Return the [x, y] coordinate for the center point of the cell that contains the specified text.  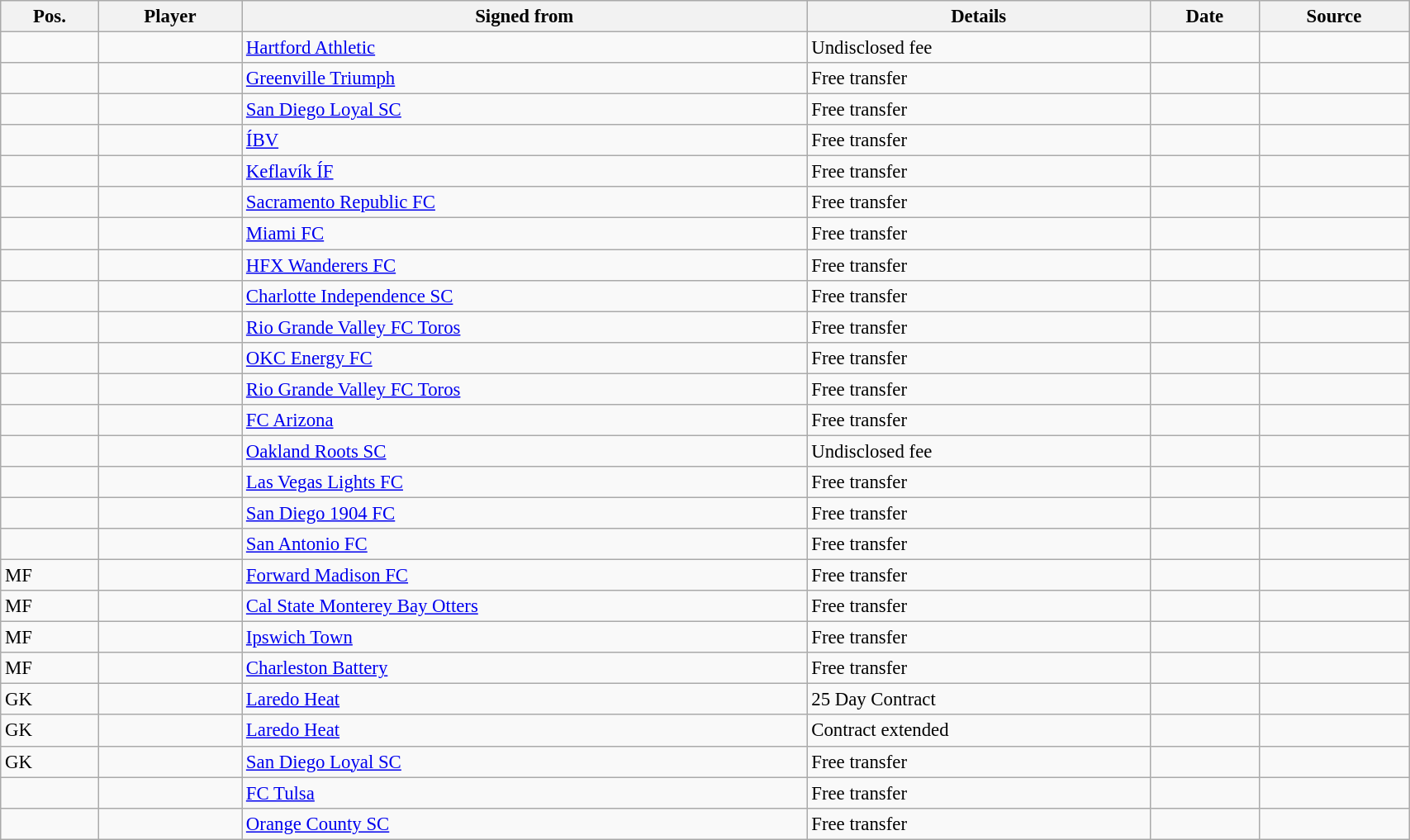
HFX Wanderers FC [525, 265]
San Diego 1904 FC [525, 513]
Keflavík ÍF [525, 172]
Source [1333, 17]
OKC Energy FC [525, 358]
Details [978, 17]
Pos. [50, 17]
Signed from [525, 17]
Hartford Athletic [525, 48]
Date [1204, 17]
Sacramento Republic FC [525, 202]
San Antonio FC [525, 544]
Miami FC [525, 234]
Las Vegas Lights FC [525, 482]
Oakland Roots SC [525, 451]
25 Day Contract [978, 700]
Cal State Monterey Bay Otters [525, 606]
Contract extended [978, 731]
Ipswich Town [525, 638]
Charleston Battery [525, 668]
Player [170, 17]
Charlotte Independence SC [525, 296]
Greenville Triumph [525, 78]
FC Tulsa [525, 793]
FC Arizona [525, 420]
Forward Madison FC [525, 576]
Orange County SC [525, 823]
ÍBV [525, 140]
